Output the (x, y) coordinate of the center of the cell containing the given text.  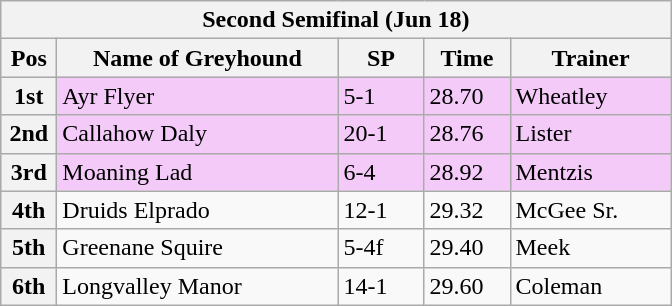
12-1 (381, 210)
Time (467, 58)
29.32 (467, 210)
5-4f (381, 248)
28.92 (467, 172)
Coleman (590, 286)
Meek (590, 248)
Trainer (590, 58)
Moaning Lad (198, 172)
Wheatley (590, 96)
28.70 (467, 96)
Lister (590, 134)
Longvalley Manor (198, 286)
3rd (29, 172)
1st (29, 96)
Second Semifinal (Jun 18) (336, 20)
Callahow Daly (198, 134)
6th (29, 286)
Name of Greyhound (198, 58)
Ayr Flyer (198, 96)
2nd (29, 134)
McGee Sr. (590, 210)
5th (29, 248)
Mentzis (590, 172)
6-4 (381, 172)
Druids Elprado (198, 210)
5-1 (381, 96)
SP (381, 58)
Greenane Squire (198, 248)
29.60 (467, 286)
28.76 (467, 134)
29.40 (467, 248)
4th (29, 210)
14-1 (381, 286)
20-1 (381, 134)
Pos (29, 58)
